Output the [X, Y] coordinate of the center of the cell containing the given text.  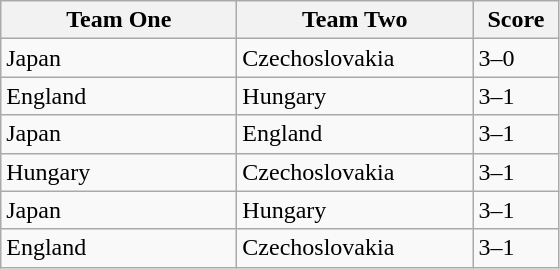
Team One [119, 20]
3–0 [516, 58]
Score [516, 20]
Team Two [355, 20]
